Locate the cell with the specified text and output its [x, y] center coordinate. 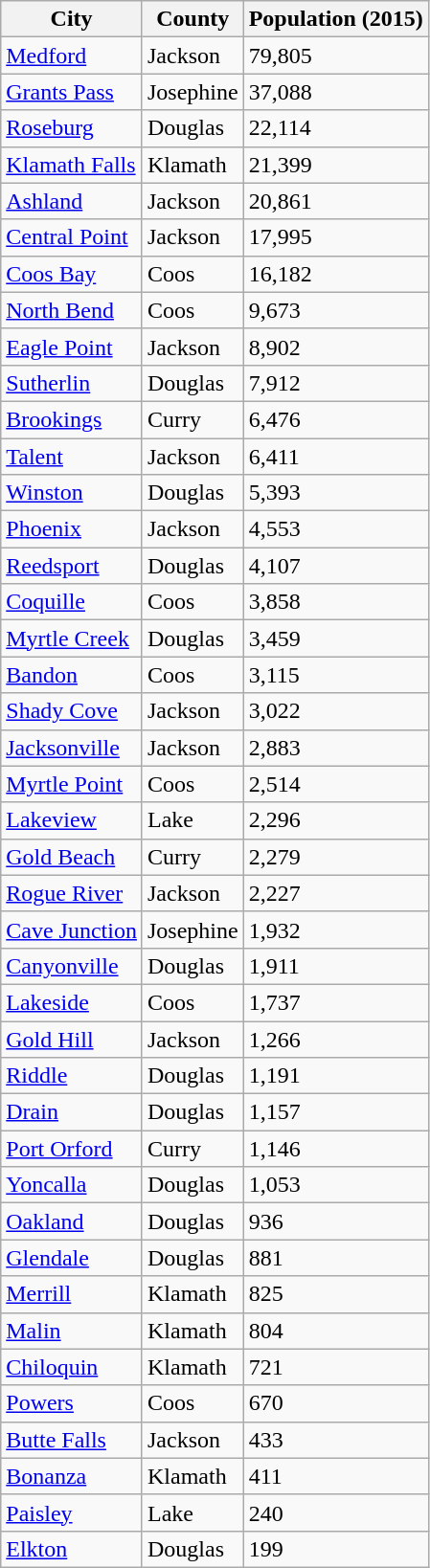
Cave Junction [72, 930]
1,932 [335, 930]
Drain [72, 1112]
21,399 [335, 165]
2,296 [335, 820]
17,995 [335, 237]
Oakland [72, 1221]
Butte Falls [72, 1440]
Glendale [72, 1258]
Klamath Falls [72, 165]
Shady Cove [72, 711]
433 [335, 1440]
Gold Hill [72, 1039]
Merrill [72, 1294]
Myrtle Point [72, 784]
199 [335, 1549]
Brookings [72, 419]
1,053 [335, 1185]
Medford [72, 56]
79,805 [335, 56]
Canyonville [72, 966]
20,861 [335, 201]
721 [335, 1367]
804 [335, 1331]
6,411 [335, 457]
240 [335, 1512]
Talent [72, 457]
Sutherlin [72, 383]
Yoncalla [72, 1185]
Paisley [72, 1512]
Phoenix [72, 529]
825 [335, 1294]
Lakeside [72, 1002]
16,182 [335, 274]
3,022 [335, 711]
Roseburg [72, 128]
Rogue River [72, 893]
37,088 [335, 92]
1,157 [335, 1112]
Gold Beach [72, 857]
1,266 [335, 1039]
Eagle Point [72, 347]
5,393 [335, 493]
City [72, 19]
936 [335, 1221]
Reedsport [72, 566]
Lakeview [72, 820]
881 [335, 1258]
1,737 [335, 1002]
22,114 [335, 128]
4,107 [335, 566]
North Bend [72, 310]
3,459 [335, 638]
Coquille [72, 602]
Powers [72, 1403]
Winston [72, 493]
Myrtle Creek [72, 638]
Central Point [72, 237]
8,902 [335, 347]
Bonanza [72, 1476]
9,673 [335, 310]
Riddle [72, 1076]
670 [335, 1403]
1,191 [335, 1076]
411 [335, 1476]
2,227 [335, 893]
Jacksonville [72, 748]
Chiloquin [72, 1367]
4,553 [335, 529]
County [192, 19]
Population (2015) [335, 19]
2,883 [335, 748]
2,279 [335, 857]
3,115 [335, 675]
Bandon [72, 675]
Grants Pass [72, 92]
7,912 [335, 383]
2,514 [335, 784]
Ashland [72, 201]
Malin [72, 1331]
6,476 [335, 419]
1,146 [335, 1149]
3,858 [335, 602]
1,911 [335, 966]
Port Orford [72, 1149]
Elkton [72, 1549]
Coos Bay [72, 274]
